Provide the (X, Y) coordinate of the cell's center where the given text is located.  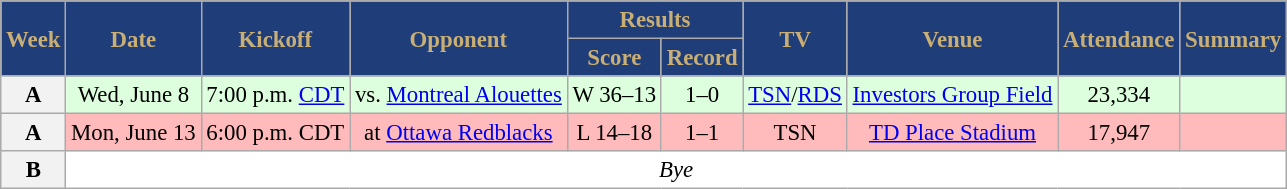
7:00 p.m. CDT (276, 95)
TSN (795, 133)
Attendance (1119, 38)
B (34, 170)
Score (614, 58)
at Ottawa Redblacks (459, 133)
23,334 (1119, 95)
TD Place Stadium (952, 133)
Results (655, 20)
Record (702, 58)
L 14–18 (614, 133)
Opponent (459, 38)
TSN/RDS (795, 95)
Mon, June 13 (134, 133)
17,947 (1119, 133)
W 36–13 (614, 95)
Summary (1234, 38)
Investors Group Field (952, 95)
Week (34, 38)
Kickoff (276, 38)
Date (134, 38)
Bye (676, 170)
Venue (952, 38)
TV (795, 38)
1–0 (702, 95)
1–1 (702, 133)
vs. Montreal Alouettes (459, 95)
Wed, June 8 (134, 95)
6:00 p.m. CDT (276, 133)
